From the cell containing the given text, extract its center point as [x, y] coordinate. 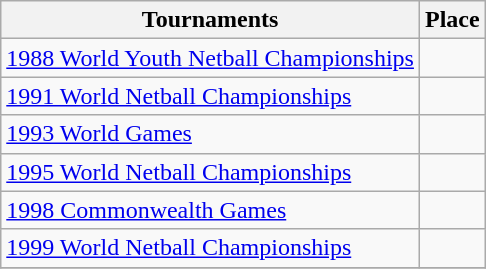
1998 Commonwealth Games [210, 210]
1991 World Netball Championships [210, 96]
1988 World Youth Netball Championships [210, 58]
1993 World Games [210, 134]
Place [452, 20]
1999 World Netball Championships [210, 248]
Tournaments [210, 20]
1995 World Netball Championships [210, 172]
